Return the [x, y] coordinate for the center point of the cell that contains the specified text.  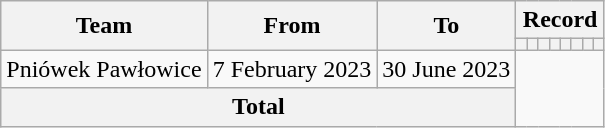
To [446, 26]
30 June 2023 [446, 69]
Record [560, 20]
7 February 2023 [292, 69]
From [292, 26]
Pniówek Pawłowice [104, 69]
Team [104, 26]
Total [258, 107]
